Provide the (x, y) coordinate of the cell's center where the given text is located.  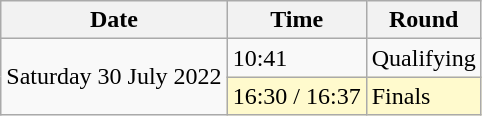
Date (114, 20)
Time (296, 20)
Round (424, 20)
10:41 (296, 58)
Qualifying (424, 58)
Saturday 30 July 2022 (114, 77)
16:30 / 16:37 (296, 96)
Finals (424, 96)
